For the text-containing cell, return its midpoint in [X, Y] coordinate format. 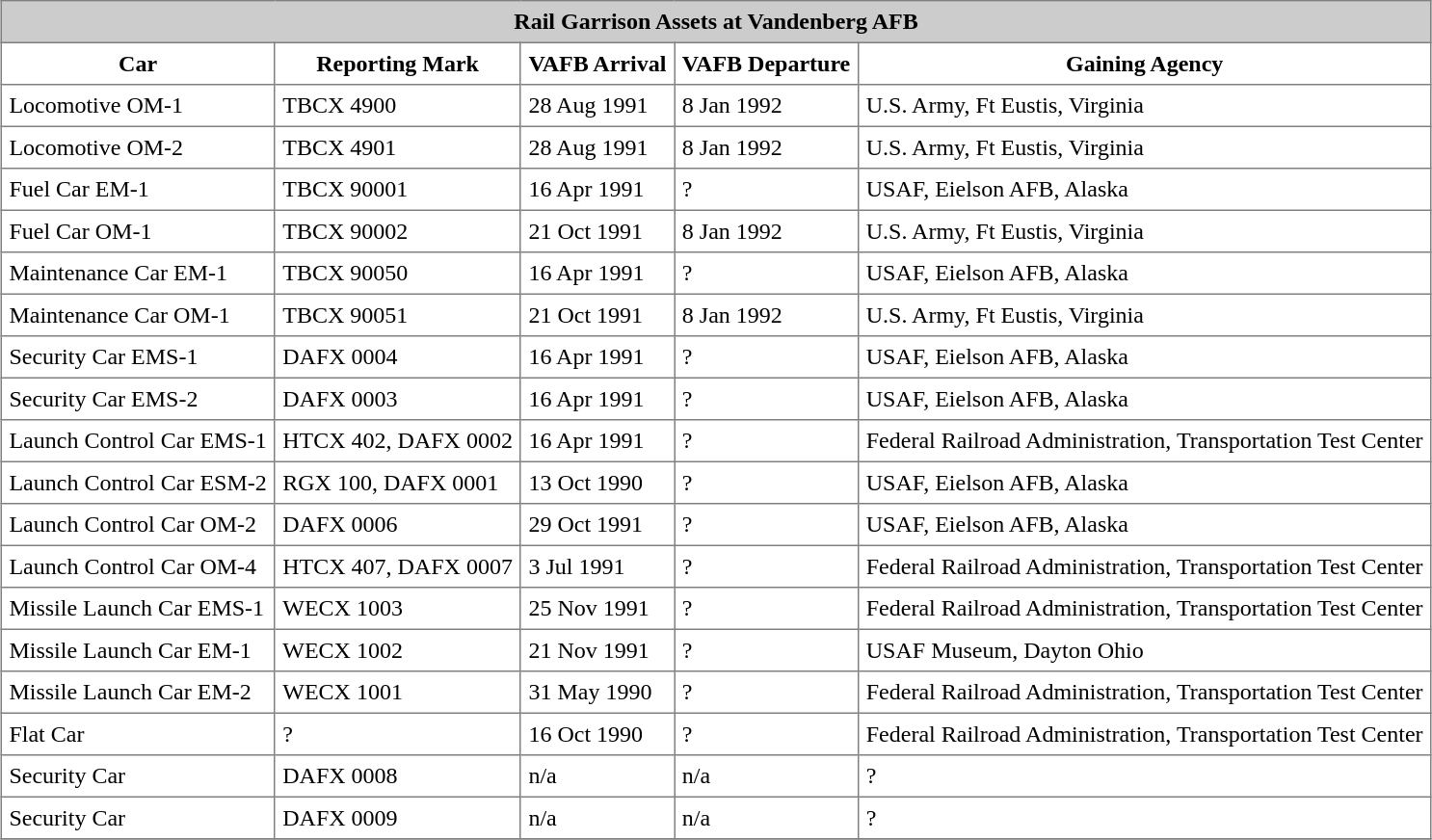
Missile Launch Car EM-1 [138, 650]
Security Car EMS-1 [138, 357]
HTCX 402, DAFX 0002 [397, 441]
Locomotive OM-1 [138, 106]
Security Car EMS-2 [138, 399]
29 Oct 1991 [597, 525]
DAFX 0009 [397, 818]
Fuel Car OM-1 [138, 231]
Fuel Car EM-1 [138, 190]
Launch Control Car OM-2 [138, 525]
25 Nov 1991 [597, 609]
Car [138, 64]
Flat Car [138, 734]
WECX 1001 [397, 693]
WECX 1003 [397, 609]
DAFX 0006 [397, 525]
13 Oct 1990 [597, 483]
TBCX 90002 [397, 231]
DAFX 0008 [397, 776]
Maintenance Car OM-1 [138, 315]
TBCX 90001 [397, 190]
TBCX 4901 [397, 147]
TBCX 4900 [397, 106]
DAFX 0004 [397, 357]
31 May 1990 [597, 693]
Missile Launch Car EMS-1 [138, 609]
TBCX 90050 [397, 274]
Gaining Agency [1145, 64]
VAFB Departure [767, 64]
DAFX 0003 [397, 399]
Maintenance Car EM-1 [138, 274]
USAF Museum, Dayton Ohio [1145, 650]
Reporting Mark [397, 64]
RGX 100, DAFX 0001 [397, 483]
Launch Control Car ESM-2 [138, 483]
Launch Control Car EMS-1 [138, 441]
WECX 1002 [397, 650]
HTCX 407, DAFX 0007 [397, 566]
16 Oct 1990 [597, 734]
Rail Garrison Assets at Vandenberg AFB [716, 22]
VAFB Arrival [597, 64]
3 Jul 1991 [597, 566]
Launch Control Car OM-4 [138, 566]
21 Nov 1991 [597, 650]
Missile Launch Car EM-2 [138, 693]
TBCX 90051 [397, 315]
Locomotive OM-2 [138, 147]
